Provide the (x, y) coordinate of the cell's center where the given text is located.  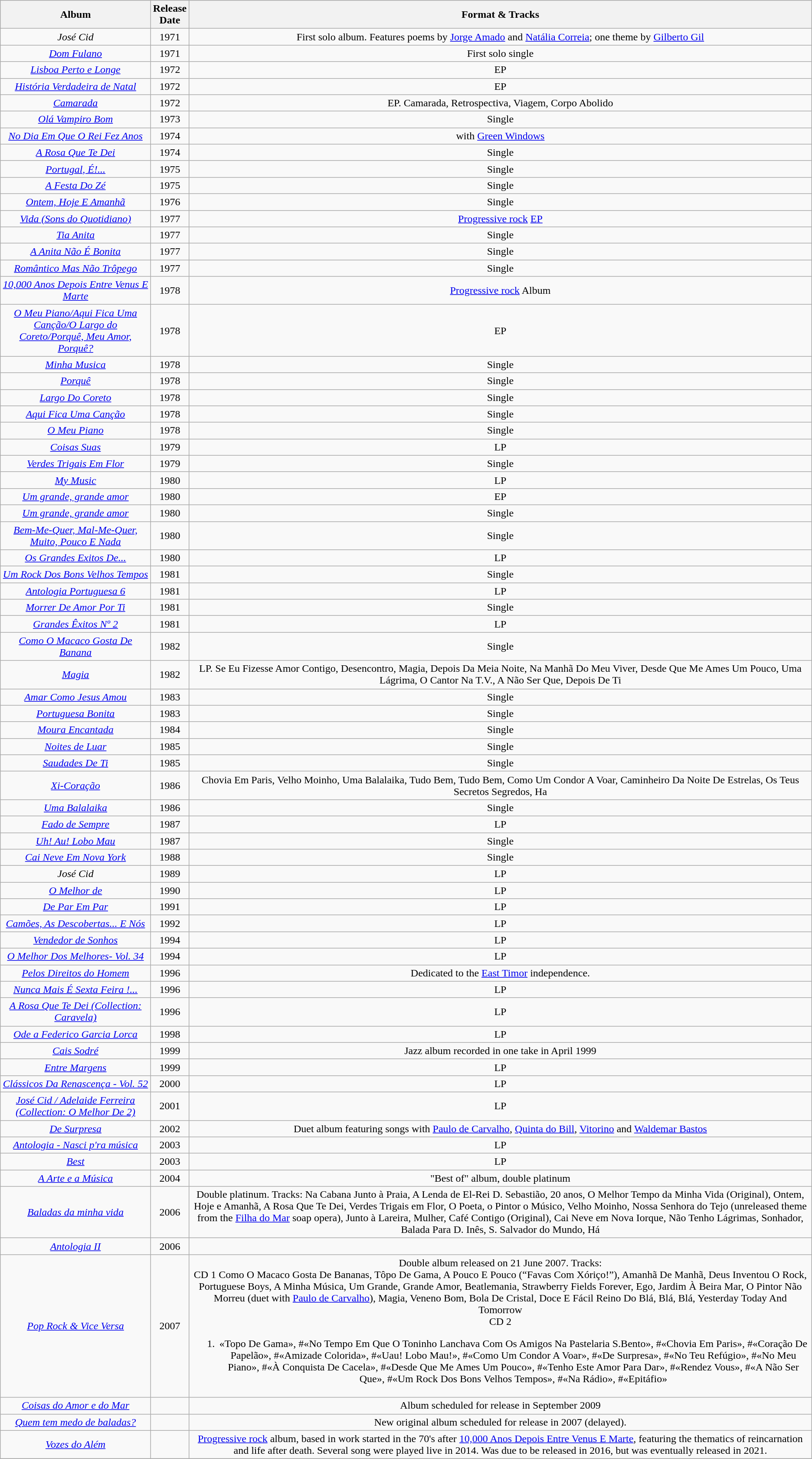
2007 (170, 1326)
First solo single (501, 53)
Progressive rock Album (501, 291)
Minha Musica (75, 365)
with Green Windows (501, 136)
Vendedor de Sonhos (75, 940)
1991 (170, 907)
ReleaseDate (170, 15)
A Anita Não É Bonita (75, 252)
2004 (170, 1178)
Nunca Mais É Sexta Feira !... (75, 989)
Coisas do Amor e do Mar (75, 1406)
Ontem, Hoje E Amanhã (75, 202)
Portugal, É!... (75, 169)
Quem tem medo de baladas? (75, 1422)
New original album scheduled for release in 2007 (delayed). (501, 1422)
"Best of" album, double platinum (501, 1178)
Verdes Trigais Em Flor (75, 463)
No Dia Em Que O Rei Fez Anos (75, 136)
Coisas Suas (75, 447)
2000 (170, 1084)
EP. Camarada, Retrospectiva, Viagem, Corpo Abolido (501, 103)
Um Rock Dos Bons Velhos Tempos (75, 575)
Moura Encantada (75, 730)
1998 (170, 1034)
O Melhor de (75, 891)
1984 (170, 730)
A Arte e a Música (75, 1178)
Uma Balalaika (75, 808)
Grandes Êxitos Nº 2 (75, 624)
Pop Rock & Vice Versa (75, 1326)
Como O Macaco Gosta De Banana (75, 647)
Jazz album recorded in one take in April 1999 (501, 1051)
Antologia Portuguesa 6 (75, 591)
Format & Tracks (501, 15)
My Music (75, 480)
Ode a Federico Garcia Lorca (75, 1034)
1992 (170, 923)
Dom Fulano (75, 53)
Portuguesa Bonita (75, 713)
Magia (75, 674)
Pelos Direitos do Homem (75, 973)
Amar Como Jesus Amou (75, 697)
Vida (Sons do Quotidiano) (75, 218)
Saudades De Ti (75, 763)
Duet album featuring songs with Paulo de Carvalho, Quinta do Bill, Vitorino and Waldemar Bastos (501, 1129)
Antologia II (75, 1246)
Tia Anita (75, 235)
Aqui Fica Uma Canção (75, 414)
Best (75, 1162)
1990 (170, 891)
Uh! Au! Lobo Mau (75, 841)
Lisboa Perto e Longe (75, 70)
História Verdadeira de Natal (75, 86)
Antologia - Nasci p'ra música (75, 1145)
Baladas da minha vida (75, 1213)
2001 (170, 1106)
Fado de Sempre (75, 824)
Xi-Coração (75, 785)
Clássicos Da Renascença - Vol. 52 (75, 1084)
A Rosa Que Te Dei (75, 152)
A Rosa Que Te Dei (Collection: Caravela) (75, 1012)
O Meu Piano/Aqui Fica Uma Canção/O Largo do Coreto/Porquê, Meu Amor, Porquê? (75, 331)
Dedicated to the East Timor independence. (501, 973)
10,000 Anos Depois Entre Venus E Marte (75, 291)
A Festa Do Zé (75, 185)
Olá Vampiro Bom (75, 119)
Bem-Me-Quer, Mal-Me-Quer, Muito, Pouco E Nada (75, 536)
Cais Sodré (75, 1051)
Romântico Mas Não Trôpego (75, 268)
1988 (170, 858)
Progressive rock EP (501, 218)
1989 (170, 874)
De Surpresa (75, 1129)
Morrer De Amor Por Ti (75, 608)
José Cid / Adelaide Ferreira (Collection: O Melhor De 2) (75, 1106)
Cai Neve Em Nova York (75, 858)
Album scheduled for release in September 2009 (501, 1406)
O Meu Piano (75, 430)
1976 (170, 202)
Entre Margens (75, 1067)
Largo Do Coreto (75, 398)
1973 (170, 119)
Camões, As Descobertas... E Nós (75, 923)
Noites de Luar (75, 746)
2002 (170, 1129)
Os Grandes Exitos De... (75, 558)
O Melhor Dos Melhores- Vol. 34 (75, 956)
Porquê (75, 381)
First solo album. Features poems by Jorge Amado and Natália Correia; one theme by Gilberto Gil (501, 37)
Camarada (75, 103)
Album (75, 15)
De Par Em Par (75, 907)
Vozes do Além (75, 1444)
